For the text-containing cell, return its midpoint in [X, Y] coordinate format. 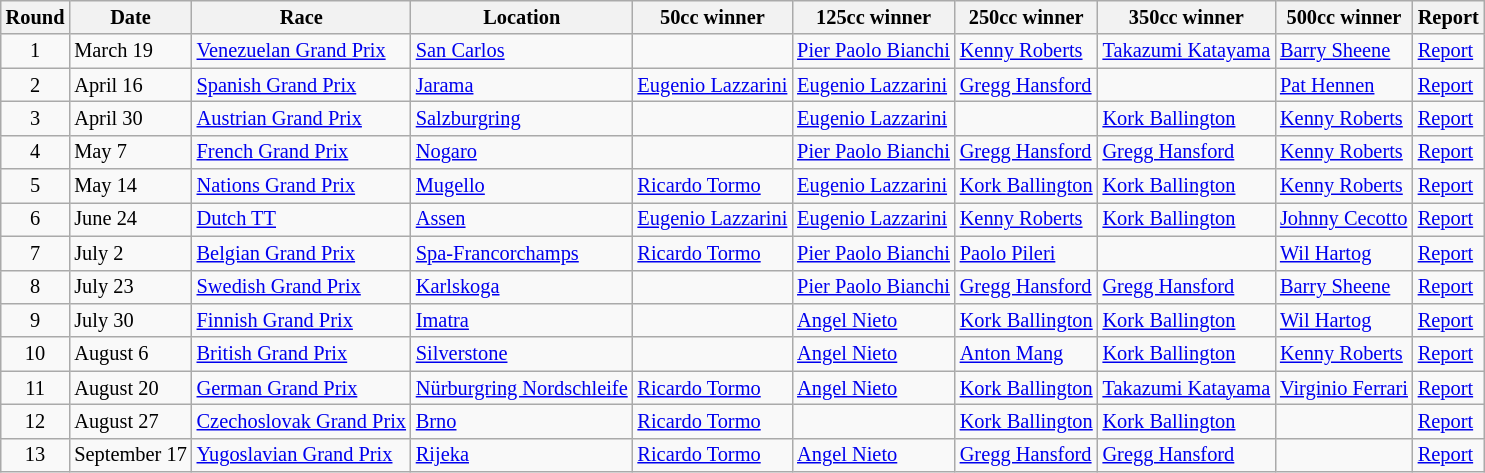
Venezuelan Grand Prix [302, 51]
9 [36, 320]
Belgian Grand Prix [302, 253]
Nogaro [522, 152]
11 [36, 388]
Round [36, 17]
12 [36, 421]
500cc winner [1344, 17]
Czechoslovak Grand Prix [302, 421]
San Carlos [522, 51]
British Grand Prix [302, 354]
6 [36, 219]
Date [130, 17]
Anton Mang [1026, 354]
13 [36, 455]
Jarama [522, 85]
July 23 [130, 287]
April 16 [130, 85]
June 24 [130, 219]
4 [36, 152]
Silverstone [522, 354]
Johnny Cecotto [1344, 219]
Location [522, 17]
German Grand Prix [302, 388]
Finnish Grand Prix [302, 320]
August 27 [130, 421]
250cc winner [1026, 17]
Spa-Francorchamps [522, 253]
5 [36, 186]
July 30 [130, 320]
Yugoslavian Grand Prix [302, 455]
Pat Hennen [1344, 85]
September 17 [130, 455]
May 7 [130, 152]
2 [36, 85]
Karlskoga [522, 287]
350cc winner [1187, 17]
Virginio Ferrari [1344, 388]
1 [36, 51]
Salzburgring [522, 118]
Austrian Grand Prix [302, 118]
French Grand Prix [302, 152]
125cc winner [874, 17]
8 [36, 287]
May 14 [130, 186]
Spanish Grand Prix [302, 85]
7 [36, 253]
April 30 [130, 118]
August 20 [130, 388]
Nürburgring Nordschleife [522, 388]
50cc winner [713, 17]
August 6 [130, 354]
3 [36, 118]
Swedish Grand Prix [302, 287]
Assen [522, 219]
10 [36, 354]
Imatra [522, 320]
Rijeka [522, 455]
Mugello [522, 186]
Race [302, 17]
Nations Grand Prix [302, 186]
July 2 [130, 253]
Brno [522, 421]
March 19 [130, 51]
Dutch TT [302, 219]
Paolo Pileri [1026, 253]
